Return the [X, Y] coordinate for the center point of the cell that contains the specified text.  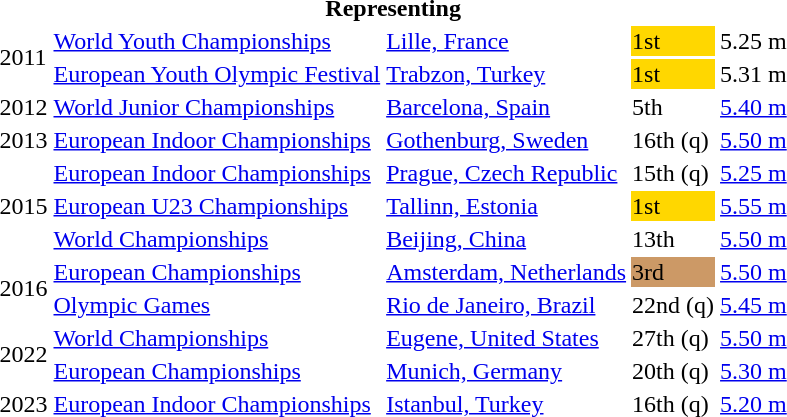
Tallinn, Estonia [506, 206]
15th (q) [674, 173]
Lille, France [506, 41]
World Junior Championships [217, 107]
22nd (q) [674, 305]
European U23 Championships [217, 206]
16th (q) [674, 140]
Eugene, United States [506, 338]
13th [674, 239]
20th (q) [674, 371]
Munich, Germany [506, 371]
Barcelona, Spain [506, 107]
Trabzon, Turkey [506, 74]
3rd [674, 272]
27th (q) [674, 338]
Prague, Czech Republic [506, 173]
5th [674, 107]
European Youth Olympic Festival [217, 74]
Amsterdam, Netherlands [506, 272]
World Youth Championships [217, 41]
Olympic Games [217, 305]
Beijing, China [506, 239]
Rio de Janeiro, Brazil [506, 305]
Gothenburg, Sweden [506, 140]
